Identify which cell holds the provided text, then report its (x, y) central coordinate. 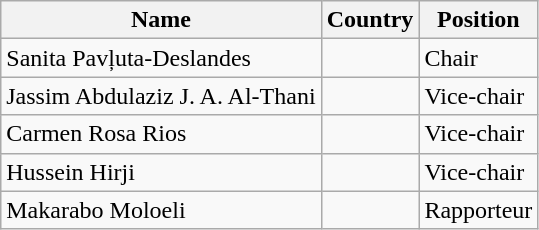
Carmen Rosa Rios (161, 134)
Country (370, 20)
Hussein Hirji (161, 172)
Name (161, 20)
Jassim Abdulaziz J. A. Al-Thani (161, 96)
Position (478, 20)
Makarabo Moloeli (161, 210)
Rapporteur (478, 210)
Sanita Pavļuta-Deslandes (161, 58)
Chair (478, 58)
